For the text-containing cell, return its midpoint in [X, Y] coordinate format. 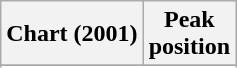
Peak position [189, 34]
Chart (2001) [72, 34]
